Return (x, y) of the center of cell containing provided text 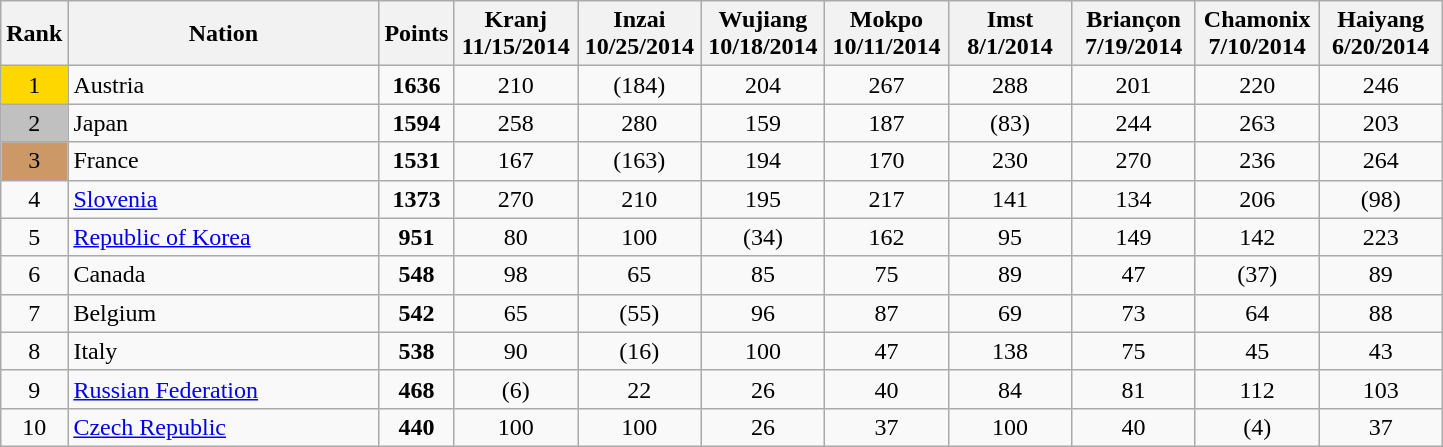
264 (1381, 161)
548 (416, 275)
45 (1257, 351)
538 (416, 351)
141 (1010, 199)
(83) (1010, 123)
1531 (416, 161)
206 (1257, 199)
Imst 8/1/2014 (1010, 34)
73 (1134, 313)
468 (416, 389)
9 (34, 389)
280 (640, 123)
Italy (224, 351)
85 (763, 275)
Nation (224, 34)
95 (1010, 237)
5 (34, 237)
170 (887, 161)
(34) (763, 237)
(98) (1381, 199)
Republic of Korea (224, 237)
263 (1257, 123)
Wujiang 10/18/2014 (763, 34)
203 (1381, 123)
Belgium (224, 313)
81 (1134, 389)
87 (887, 313)
6 (34, 275)
201 (1134, 85)
64 (1257, 313)
267 (887, 85)
4 (34, 199)
223 (1381, 237)
3 (34, 161)
Inzai 10/25/2014 (640, 34)
204 (763, 85)
195 (763, 199)
Canada (224, 275)
(55) (640, 313)
142 (1257, 237)
217 (887, 199)
(4) (1257, 427)
Austria (224, 85)
98 (516, 275)
1636 (416, 85)
1594 (416, 123)
440 (416, 427)
(37) (1257, 275)
288 (1010, 85)
159 (763, 123)
(163) (640, 161)
Briançon 7/19/2014 (1134, 34)
Russian Federation (224, 389)
43 (1381, 351)
258 (516, 123)
194 (763, 161)
230 (1010, 161)
8 (34, 351)
(184) (640, 85)
112 (1257, 389)
220 (1257, 85)
(6) (516, 389)
Mokpo 10/11/2014 (887, 34)
103 (1381, 389)
22 (640, 389)
149 (1134, 237)
Chamonix 7/10/2014 (1257, 34)
Japan (224, 123)
246 (1381, 85)
80 (516, 237)
96 (763, 313)
69 (1010, 313)
1373 (416, 199)
162 (887, 237)
236 (1257, 161)
244 (1134, 123)
Slovenia (224, 199)
7 (34, 313)
138 (1010, 351)
167 (516, 161)
2 (34, 123)
Czech Republic (224, 427)
Kranj 11/15/2014 (516, 34)
88 (1381, 313)
951 (416, 237)
(16) (640, 351)
84 (1010, 389)
542 (416, 313)
1 (34, 85)
187 (887, 123)
90 (516, 351)
134 (1134, 199)
France (224, 161)
Rank (34, 34)
Haiyang 6/20/2014 (1381, 34)
10 (34, 427)
Points (416, 34)
